For the text-containing cell, return its midpoint in (X, Y) coordinate format. 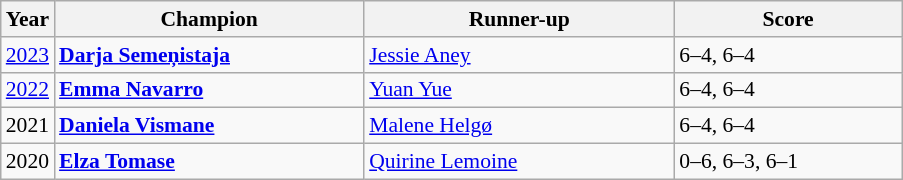
Champion (209, 19)
0–6, 6–3, 6–1 (788, 162)
Year (28, 19)
Score (788, 19)
Yuan Yue (519, 90)
Darja Semeņistaja (209, 55)
2023 (28, 55)
Quirine Lemoine (519, 162)
Malene Helgø (519, 126)
Emma Navarro (209, 90)
2022 (28, 90)
Jessie Aney (519, 55)
Daniela Vismane (209, 126)
Runner-up (519, 19)
Elza Tomase (209, 162)
2021 (28, 126)
2020 (28, 162)
